From the cell containing the given text, extract its center point as (X, Y) coordinate. 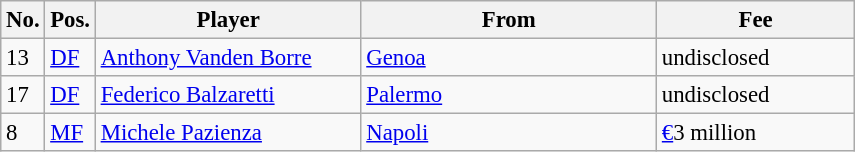
Federico Balzaretti (228, 95)
13 (23, 58)
Anthony Vanden Borre (228, 58)
Napoli (509, 133)
€3 million (756, 133)
No. (23, 20)
17 (23, 95)
From (509, 20)
Pos. (70, 20)
Genoa (509, 58)
Palermo (509, 95)
Michele Pazienza (228, 133)
MF (70, 133)
Fee (756, 20)
Player (228, 20)
8 (23, 133)
